For the text-containing cell, return its midpoint in [x, y] coordinate format. 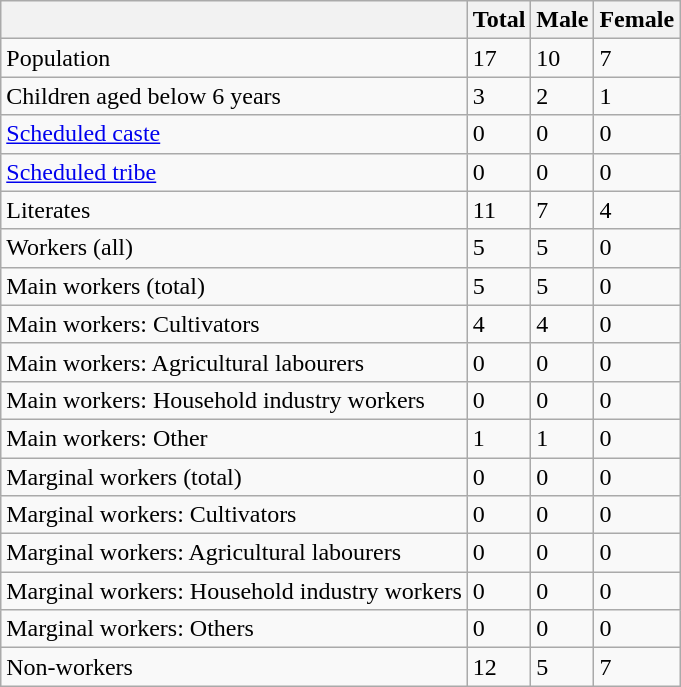
Literates [234, 210]
Marginal workers (total) [234, 477]
Workers (all) [234, 248]
Main workers: Household industry workers [234, 400]
17 [499, 58]
Marginal workers: Cultivators [234, 515]
Female [637, 20]
11 [499, 210]
Children aged below 6 years [234, 96]
Population [234, 58]
Non-workers [234, 667]
Main workers (total) [234, 286]
Total [499, 20]
12 [499, 667]
Main workers: Agricultural labourers [234, 362]
Marginal workers: Others [234, 629]
Main workers: Cultivators [234, 324]
Male [562, 20]
Scheduled caste [234, 134]
3 [499, 96]
Marginal workers: Household industry workers [234, 591]
10 [562, 58]
Marginal workers: Agricultural labourers [234, 553]
Scheduled tribe [234, 172]
2 [562, 96]
Main workers: Other [234, 438]
